Locate the cell with the specified text and output its (X, Y) center coordinate. 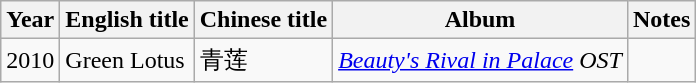
2010 (30, 60)
Album (480, 20)
Green Lotus (127, 60)
Beauty's Rival in Palace OST (480, 60)
Notes (661, 20)
English title (127, 20)
Chinese title (263, 20)
Year (30, 20)
青莲 (263, 60)
